Scan for the cell matching the given text and deliver its (x, y) coordinate at center. 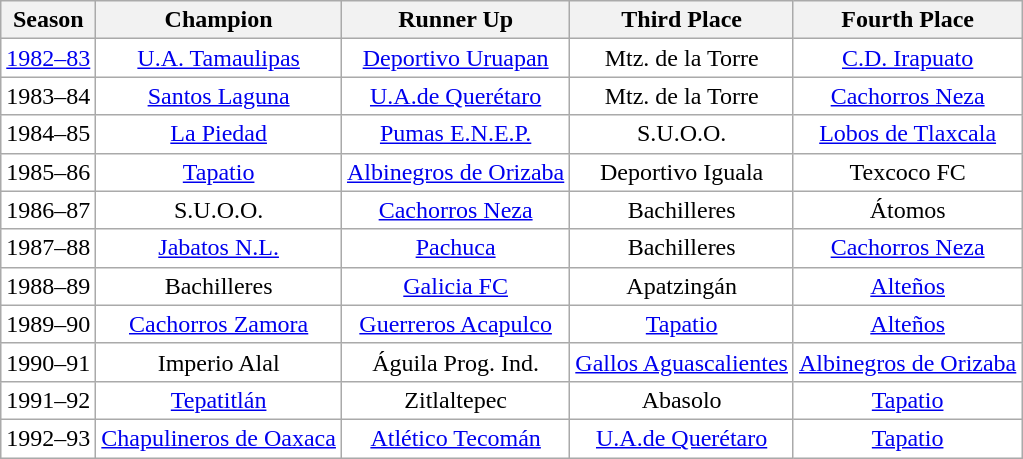
Pachuca (455, 248)
Águila Prog. Ind. (455, 362)
1988–89 (48, 286)
Galicia FC (455, 286)
Guerreros Acapulco (455, 324)
1984–85 (48, 134)
Fourth Place (907, 20)
Deportivo Iguala (682, 172)
1992–93 (48, 438)
Lobos de Tlaxcala (907, 134)
Jabatos N.L. (219, 248)
1985–86 (48, 172)
Zitlaltepec (455, 400)
Season (48, 20)
1982–83 (48, 58)
1986–87 (48, 210)
Runner Up (455, 20)
C.D. Irapuato (907, 58)
Apatzingán (682, 286)
Third Place (682, 20)
Atlético Tecomán (455, 438)
1989–90 (48, 324)
Gallos Aguascalientes (682, 362)
Champion (219, 20)
Tepatitlán (219, 400)
Pumas E.N.E.P. (455, 134)
La Piedad (219, 134)
1987–88 (48, 248)
Abasolo (682, 400)
Santos Laguna (219, 96)
Chapulineros de Oaxaca (219, 438)
1990–91 (48, 362)
U.A. Tamaulipas (219, 58)
Cachorros Zamora (219, 324)
Texcoco FC (907, 172)
1991–92 (48, 400)
Imperio Alal (219, 362)
Deportivo Uruapan (455, 58)
1983–84 (48, 96)
Átomos (907, 210)
